Pinpoint the cell where the given text exists, returning its [x, y] midpoint coordinate. 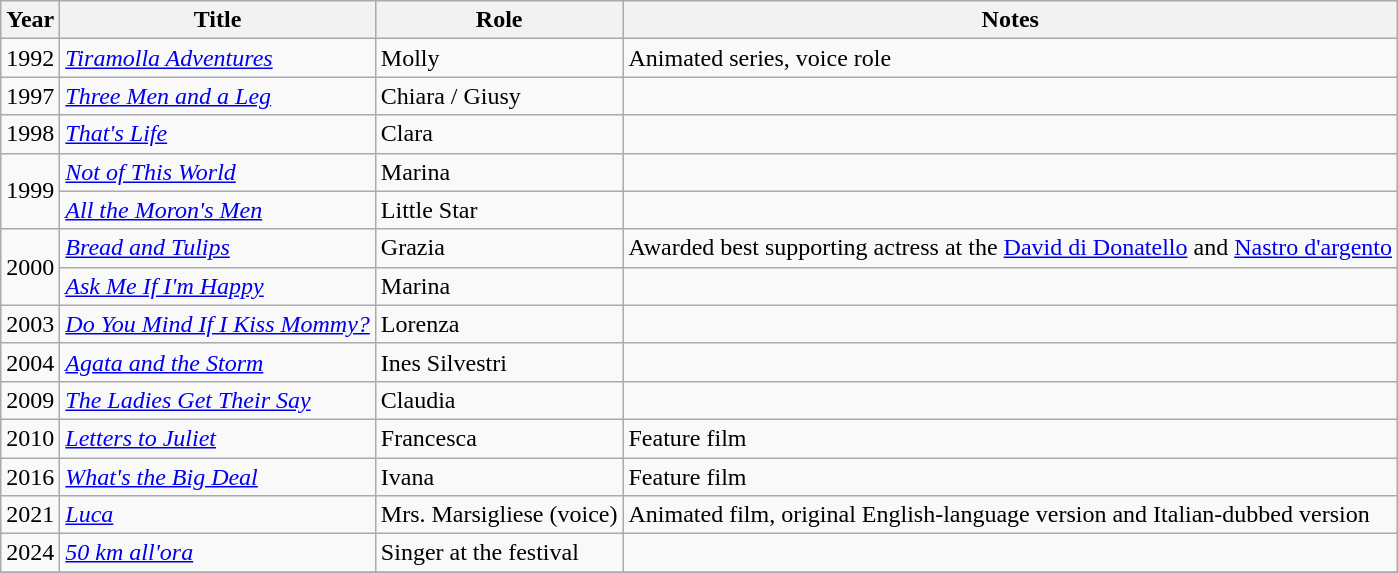
Animated film, original English-language version and Italian-dubbed version [1010, 515]
2000 [30, 267]
Claudia [499, 400]
Animated series, voice role [1010, 58]
2024 [30, 553]
Mrs. Marsigliese (voice) [499, 515]
Singer at the festival [499, 553]
Not of This World [218, 172]
What's the Big Deal [218, 477]
1998 [30, 134]
Clara [499, 134]
1999 [30, 191]
Title [218, 20]
Lorenza [499, 324]
Year [30, 20]
2016 [30, 477]
Letters to Juliet [218, 438]
Francesca [499, 438]
Ask Me If I'm Happy [218, 286]
1992 [30, 58]
Grazia [499, 248]
Three Men and a Leg [218, 96]
Role [499, 20]
That's Life [218, 134]
Luca [218, 515]
Molly [499, 58]
1997 [30, 96]
Notes [1010, 20]
2004 [30, 362]
Little Star [499, 210]
2003 [30, 324]
2021 [30, 515]
Ines Silvestri [499, 362]
2009 [30, 400]
All the Moron's Men [218, 210]
The Ladies Get Their Say [218, 400]
Do You Mind If I Kiss Mommy? [218, 324]
Chiara / Giusy [499, 96]
Ivana [499, 477]
Bread and Tulips [218, 248]
Agata and the Storm [218, 362]
Awarded best supporting actress at the David di Donatello and Nastro d'argento [1010, 248]
Tiramolla Adventures [218, 58]
50 km all'ora [218, 553]
2010 [30, 438]
